Find where the given text appears and provide that cell's center as [X, Y] coordinate. 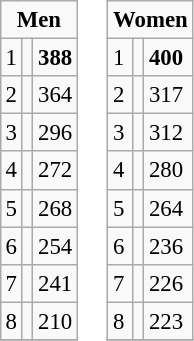
210 [56, 321]
236 [168, 246]
272 [56, 170]
223 [168, 321]
241 [56, 283]
226 [168, 283]
312 [168, 133]
264 [168, 208]
296 [56, 133]
268 [56, 208]
317 [168, 95]
364 [56, 95]
Women [150, 20]
400 [168, 58]
280 [168, 170]
Men [38, 20]
388 [56, 58]
254 [56, 246]
